For the text-containing cell, return its midpoint in [x, y] coordinate format. 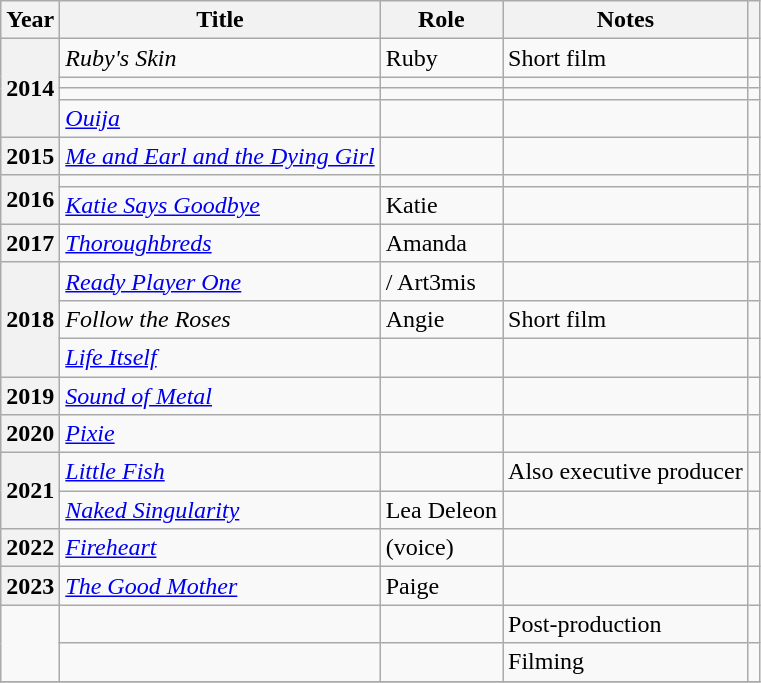
2022 [30, 548]
Lea Deleon [441, 510]
2023 [30, 586]
Ready Player One [220, 281]
Ruby [441, 58]
Little Fish [220, 472]
(voice) [441, 548]
Katie [441, 205]
2020 [30, 434]
The Good Mother [220, 586]
2015 [30, 156]
Also executive producer [626, 472]
Amanda [441, 243]
Fireheart [220, 548]
Year [30, 20]
Ouija [220, 118]
2019 [30, 395]
2016 [30, 200]
2021 [30, 491]
Filming [626, 662]
Post-production [626, 624]
Thoroughbreds [220, 243]
Sound of Metal [220, 395]
Naked Singularity [220, 510]
Me and Earl and the Dying Girl [220, 156]
Life Itself [220, 357]
Title [220, 20]
Katie Says Goodbye [220, 205]
Role [441, 20]
Follow the Roses [220, 319]
2014 [30, 88]
2017 [30, 243]
2018 [30, 319]
Pixie [220, 434]
Paige [441, 586]
Notes [626, 20]
/ Art3mis [441, 281]
Angie [441, 319]
Ruby's Skin [220, 58]
